Extract the [X, Y] coordinate from the center of the cell holding the provided text.  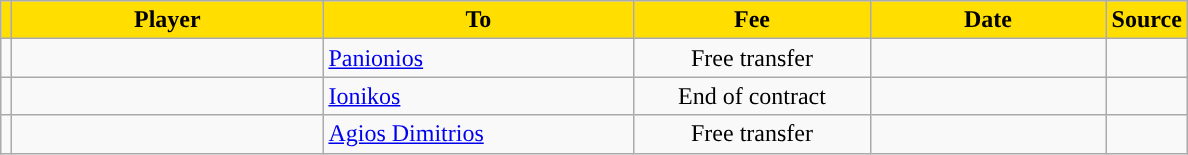
Agios Dimitrios [478, 134]
Fee [752, 20]
End of contract [752, 96]
Panionios [478, 58]
Source [1146, 20]
Date [988, 20]
Ionikos [478, 96]
Player [168, 20]
To [478, 20]
